Detect which cell encompasses the target text, then output its [x, y] center coordinate. 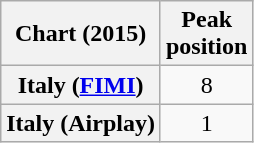
8 [206, 85]
1 [206, 123]
Italy (FIMI) [81, 85]
Chart (2015) [81, 34]
Peakposition [206, 34]
Italy (Airplay) [81, 123]
